Scan for the cell matching the given text and deliver its [X, Y] coordinate at center. 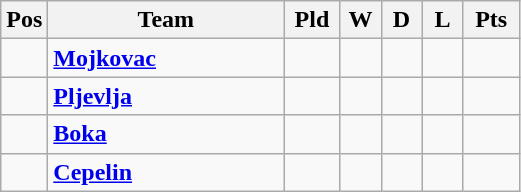
Pld [312, 20]
Boka [166, 134]
W [360, 20]
D [402, 20]
Pos [24, 20]
Mojkovac [166, 58]
L [442, 20]
Pljevlja [166, 96]
Team [166, 20]
Cepelin [166, 172]
Pts [491, 20]
